Detect which cell encompasses the target text, then output its [x, y] center coordinate. 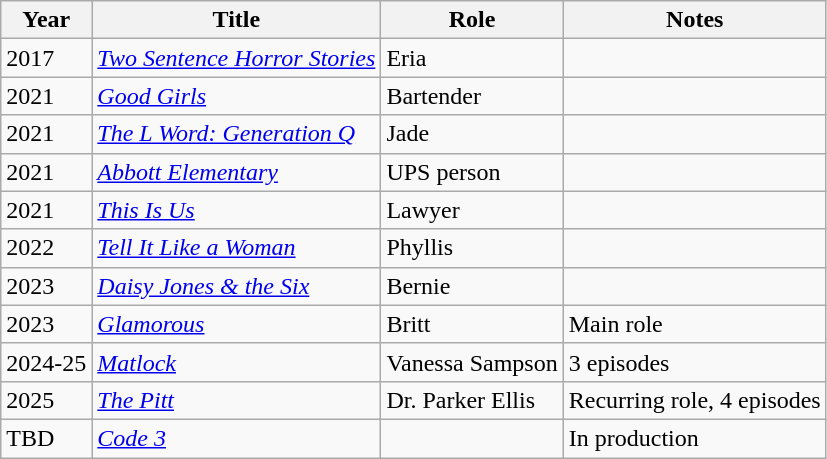
Year [46, 20]
Phyllis [472, 248]
Bartender [472, 96]
This Is Us [236, 210]
2022 [46, 248]
Lawyer [472, 210]
Notes [694, 20]
Vanessa Sampson [472, 362]
UPS person [472, 172]
2017 [46, 58]
Role [472, 20]
Code 3 [236, 438]
Tell It Like a Woman [236, 248]
2024-25 [46, 362]
Glamorous [236, 324]
Recurring role, 4 episodes [694, 400]
Title [236, 20]
Daisy Jones & the Six [236, 286]
Eria [472, 58]
The Pitt [236, 400]
Britt [472, 324]
Matlock [236, 362]
The L Word: Generation Q [236, 134]
Abbott Elementary [236, 172]
2025 [46, 400]
In production [694, 438]
Bernie [472, 286]
Dr. Parker Ellis [472, 400]
Good Girls [236, 96]
Two Sentence Horror Stories [236, 58]
Main role [694, 324]
TBD [46, 438]
3 episodes [694, 362]
Jade [472, 134]
